Pinpoint the cell where the given text exists, returning its (x, y) midpoint coordinate. 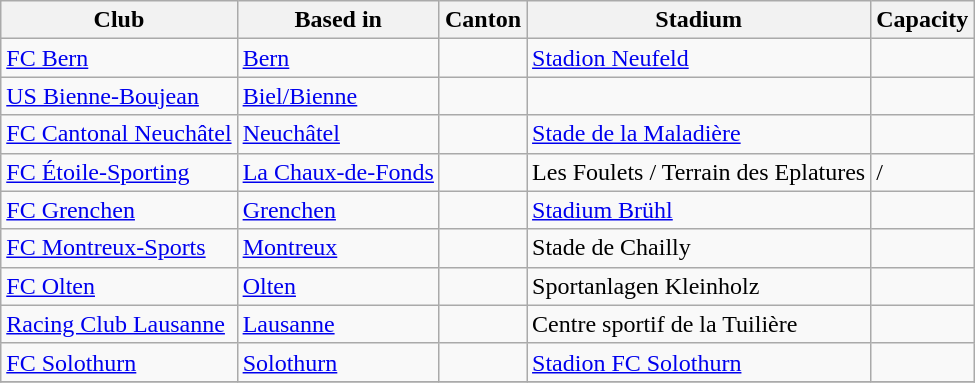
Club (119, 20)
Stadium Brühl (699, 210)
Solothurn (338, 362)
Stadion FC Solothurn (699, 362)
La Chaux-de-Fonds (338, 172)
Sportanlagen Kleinholz (699, 286)
Based in (338, 20)
/ (922, 172)
FC Cantonal Neuchâtel (119, 134)
Les Foulets / Terrain des Eplatures (699, 172)
Neuchâtel (338, 134)
Centre sportif de la Tuilière (699, 324)
FC Grenchen (119, 210)
Stade de Chailly (699, 248)
Canton (482, 20)
Capacity (922, 20)
Stade de la Maladière (699, 134)
Racing Club Lausanne (119, 324)
FC Bern (119, 58)
Stadion Neufeld (699, 58)
Stadium (699, 20)
FC Solothurn (119, 362)
FC Étoile-Sporting (119, 172)
FC Olten (119, 286)
US Bienne-Boujean (119, 96)
Biel/Bienne (338, 96)
FC Montreux-Sports (119, 248)
Bern (338, 58)
Lausanne (338, 324)
Grenchen (338, 210)
Montreux (338, 248)
Olten (338, 286)
